Identify which cell holds the provided text, then report its (x, y) central coordinate. 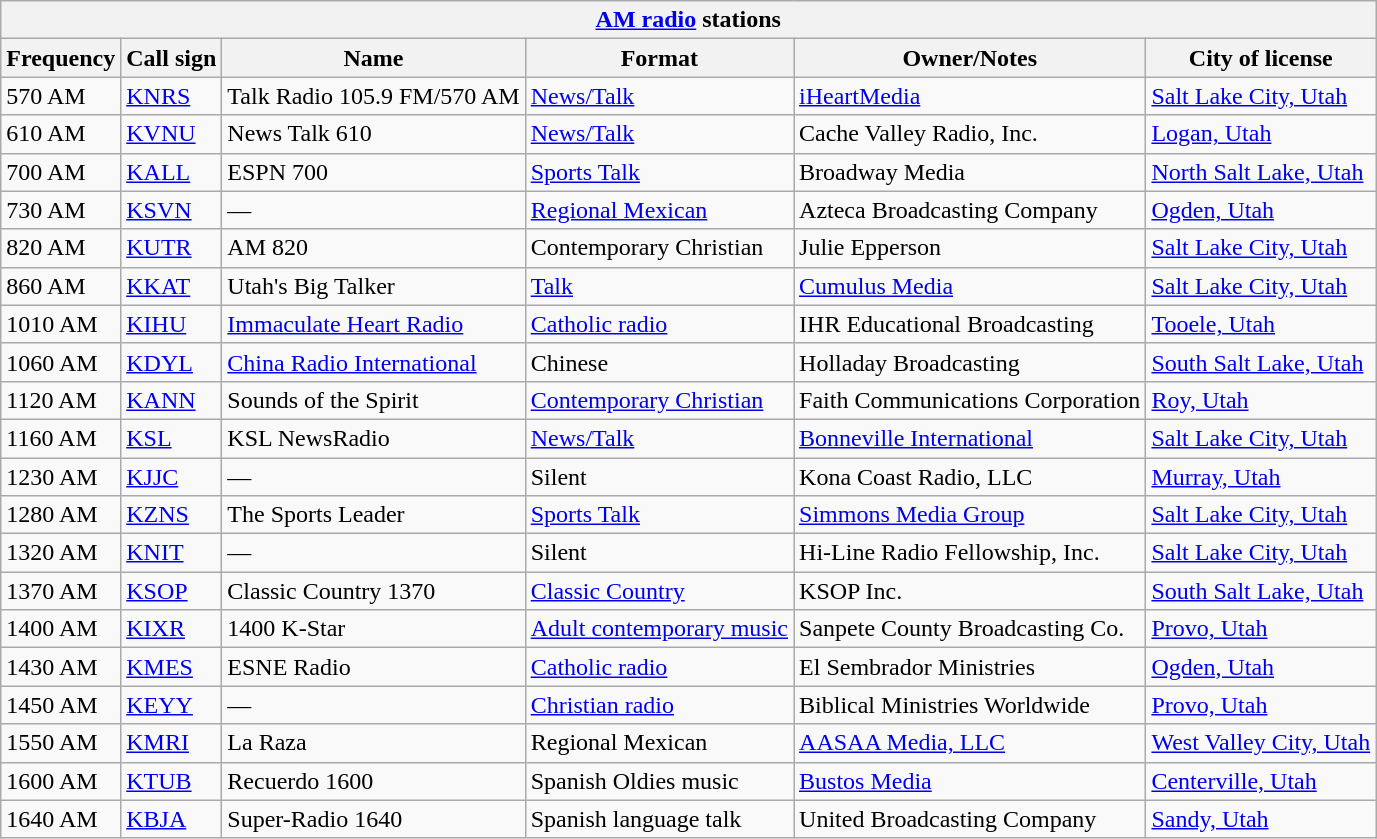
1320 AM (61, 553)
1060 AM (61, 362)
1230 AM (61, 477)
Simmons Media Group (970, 515)
Sanpete County Broadcasting Co. (970, 629)
Christian radio (659, 705)
KBJA (172, 819)
KANN (172, 400)
Chinese (659, 362)
AM radio stations (688, 20)
KEYY (172, 705)
ESPN 700 (374, 172)
AM 820 (374, 248)
KTUB (172, 781)
Recuerdo 1600 (374, 781)
Talk (659, 286)
Biblical Ministries Worldwide (970, 705)
KKAT (172, 286)
KVNU (172, 134)
KIHU (172, 324)
United Broadcasting Company (970, 819)
Faith Communications Corporation (970, 400)
KNRS (172, 96)
Holladay Broadcasting (970, 362)
Bonneville International (970, 438)
Spanish language talk (659, 819)
Call sign (172, 58)
570 AM (61, 96)
Hi-Line Radio Fellowship, Inc. (970, 553)
Immaculate Heart Radio (374, 324)
Frequency (61, 58)
Broadway Media (970, 172)
1280 AM (61, 515)
1010 AM (61, 324)
Murray, Utah (1261, 477)
Format (659, 58)
KIXR (172, 629)
Kona Coast Radio, LLC (970, 477)
Utah's Big Talker (374, 286)
Logan, Utah (1261, 134)
Classic Country 1370 (374, 591)
Cumulus Media (970, 286)
Tooele, Utah (1261, 324)
El Sembrador Ministries (970, 667)
KMES (172, 667)
iHeartMedia (970, 96)
Talk Radio 105.9 FM/570 AM (374, 96)
News Talk 610 (374, 134)
KDYL (172, 362)
Sounds of the Spirit (374, 400)
Sandy, Utah (1261, 819)
The Sports Leader (374, 515)
Azteca Broadcasting Company (970, 210)
KNIT (172, 553)
North Salt Lake, Utah (1261, 172)
KSVN (172, 210)
1120 AM (61, 400)
AASAA Media, LLC (970, 743)
Name (374, 58)
Cache Valley Radio, Inc. (970, 134)
1600 AM (61, 781)
820 AM (61, 248)
1370 AM (61, 591)
KALL (172, 172)
Roy, Utah (1261, 400)
1400 K-Star (374, 629)
Julie Epperson (970, 248)
1450 AM (61, 705)
City of license (1261, 58)
Super-Radio 1640 (374, 819)
1430 AM (61, 667)
ESNE Radio (374, 667)
Bustos Media (970, 781)
West Valley City, Utah (1261, 743)
1640 AM (61, 819)
1550 AM (61, 743)
China Radio International (374, 362)
Adult contemporary music (659, 629)
Owner/Notes (970, 58)
Spanish Oldies music (659, 781)
IHR Educational Broadcasting (970, 324)
1160 AM (61, 438)
860 AM (61, 286)
KUTR (172, 248)
KSOP Inc. (970, 591)
KSOP (172, 591)
KSL (172, 438)
Centerville, Utah (1261, 781)
700 AM (61, 172)
La Raza (374, 743)
KZNS (172, 515)
Classic Country (659, 591)
KJJC (172, 477)
610 AM (61, 134)
1400 AM (61, 629)
KSL NewsRadio (374, 438)
730 AM (61, 210)
KMRI (172, 743)
